From the cell containing the given text, extract its center point as [x, y] coordinate. 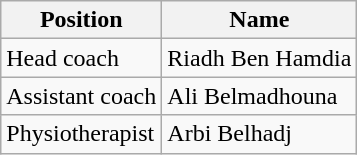
Arbi Belhadj [260, 134]
Physiotherapist [82, 134]
Position [82, 20]
Ali Belmadhouna [260, 96]
Head coach [82, 58]
Riadh Ben Hamdia [260, 58]
Assistant coach [82, 96]
Name [260, 20]
